Return the [x, y] coordinate for the center point of the cell that contains the specified text.  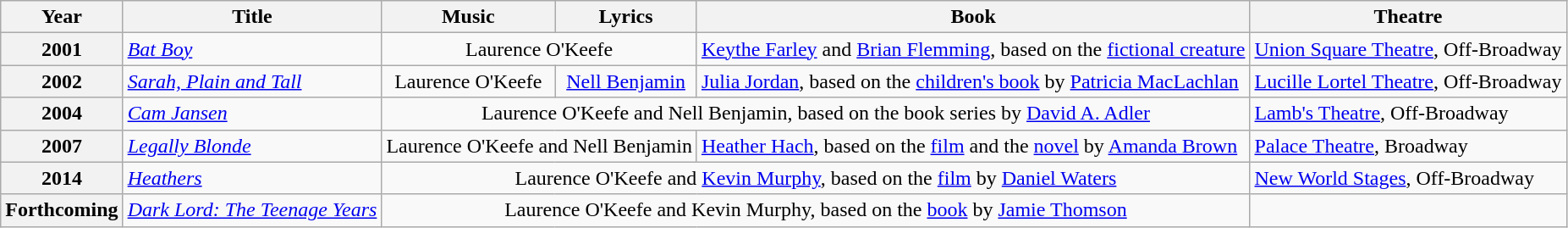
Cam Jansen [252, 114]
Laurence O'Keefe and Kevin Murphy, based on the film by Daniel Waters [816, 178]
2001 [62, 49]
Keythe Farley and Brian Flemming, based on the fictional creature [973, 49]
Book [973, 17]
Julia Jordan, based on the children's book by Patricia MacLachlan [973, 81]
New World Stages, Off-Broadway [1408, 178]
Lucille Lortel Theatre, Off-Broadway [1408, 81]
Lamb's Theatre, Off-Broadway [1408, 114]
Laurence O'Keefe and Kevin Murphy, based on the book by Jamie Thomson [816, 210]
Union Square Theatre, Off-Broadway [1408, 49]
Bat Boy [252, 49]
Heathers [252, 178]
Dark Lord: The Teenage Years [252, 210]
Lyrics [626, 17]
2014 [62, 178]
2002 [62, 81]
Palace Theatre, Broadway [1408, 146]
2004 [62, 114]
Music [469, 17]
2007 [62, 146]
Heather Hach, based on the film and the novel by Amanda Brown [973, 146]
Nell Benjamin [626, 81]
Title [252, 17]
Laurence O'Keefe and Nell Benjamin [540, 146]
Laurence O'Keefe and Nell Benjamin, based on the book series by David A. Adler [816, 114]
Year [62, 17]
Theatre [1408, 17]
Legally Blonde [252, 146]
Sarah, Plain and Tall [252, 81]
Forthcoming [62, 210]
